Scan for the cell matching the given text and deliver its [x, y] coordinate at center. 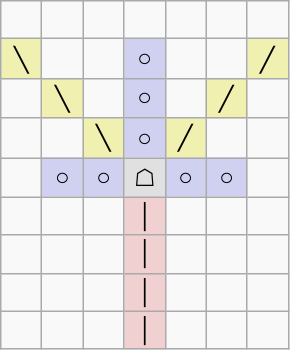
☖ [144, 178]
